Output the [X, Y] coordinate of the center of the cell containing the given text.  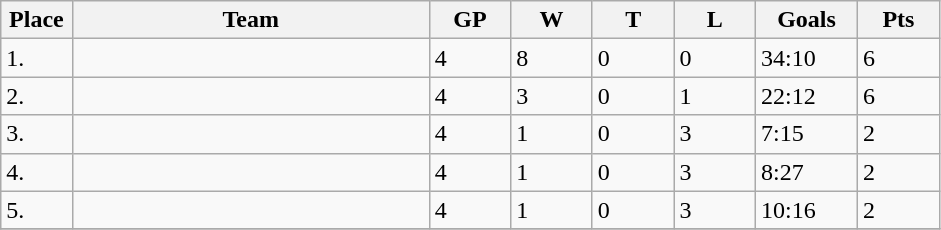
L [715, 20]
3. [36, 134]
5. [36, 210]
7:15 [807, 134]
Team [250, 20]
22:12 [807, 96]
34:10 [807, 58]
W [552, 20]
Goals [807, 20]
10:16 [807, 210]
T [633, 20]
1. [36, 58]
4. [36, 172]
8 [552, 58]
Pts [899, 20]
2. [36, 96]
Place [36, 20]
8:27 [807, 172]
GP [470, 20]
